Search for the cell housing the specified text and yield its (x, y) center coordinate. 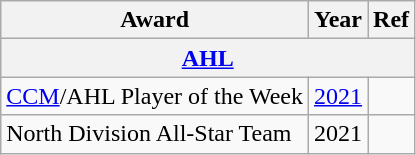
Year (338, 20)
AHL (208, 58)
Award (155, 20)
CCM/AHL Player of the Week (155, 96)
North Division All-Star Team (155, 134)
Ref (392, 20)
